Scan for the cell matching the given text and deliver its [x, y] coordinate at center. 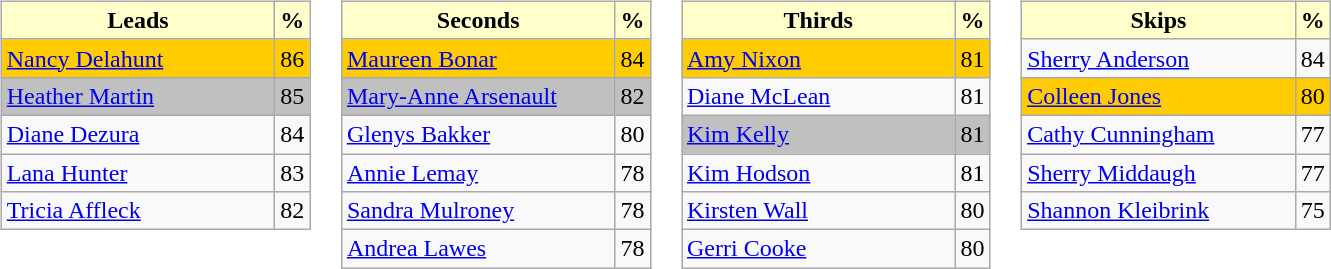
Tricia Affleck [138, 211]
75 [1312, 211]
Colleen Jones [1159, 96]
Lana Hunter [138, 173]
Shannon Kleibrink [1159, 211]
Kirsten Wall [819, 211]
Annie Lemay [478, 173]
Sherry Anderson [1159, 58]
Seconds [478, 20]
Mary-Anne Arsenault [478, 96]
Diane Dezura [138, 134]
Andrea Lawes [478, 249]
Maureen Bonar [478, 58]
Kim Kelly [819, 134]
Sandra Mulroney [478, 211]
Nancy Delahunt [138, 58]
Leads [138, 20]
Kim Hodson [819, 173]
83 [292, 173]
Sherry Middaugh [1159, 173]
Heather Martin [138, 96]
85 [292, 96]
86 [292, 58]
Skips [1159, 20]
Gerri Cooke [819, 249]
Thirds [819, 20]
Diane McLean [819, 96]
Glenys Bakker [478, 134]
Cathy Cunningham [1159, 134]
Amy Nixon [819, 58]
